Detect which cell encompasses the target text, then output its [x, y] center coordinate. 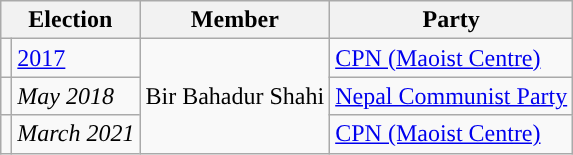
Bir Bahadur Shahi [235, 96]
Election [70, 20]
May 2018 [76, 96]
2017 [76, 58]
Party [452, 20]
March 2021 [76, 134]
Member [235, 20]
Nepal Communist Party [452, 96]
